Output the [X, Y] coordinate of the center of the cell containing the given text.  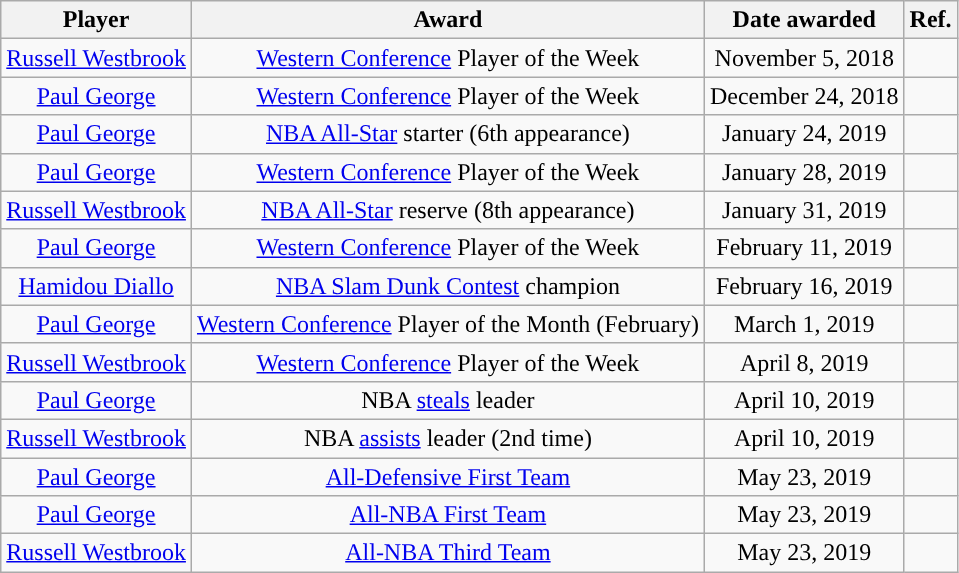
December 24, 2018 [804, 96]
February 11, 2019 [804, 248]
All-Defensive First Team [448, 477]
NBA steals leader [448, 400]
February 16, 2019 [804, 286]
NBA assists leader (2nd time) [448, 438]
November 5, 2018 [804, 58]
January 24, 2019 [804, 134]
Ref. [930, 20]
NBA All-Star reserve (8th appearance) [448, 210]
April 8, 2019 [804, 362]
Western Conference Player of the Month (February) [448, 324]
Player [96, 20]
Date awarded [804, 20]
Hamidou Diallo [96, 286]
NBA All-Star starter (6th appearance) [448, 134]
All-NBA First Team [448, 515]
NBA Slam Dunk Contest champion [448, 286]
January 28, 2019 [804, 172]
Award [448, 20]
January 31, 2019 [804, 210]
All-NBA Third Team [448, 553]
March 1, 2019 [804, 324]
